Output the [X, Y] coordinate of the center of the cell containing the given text.  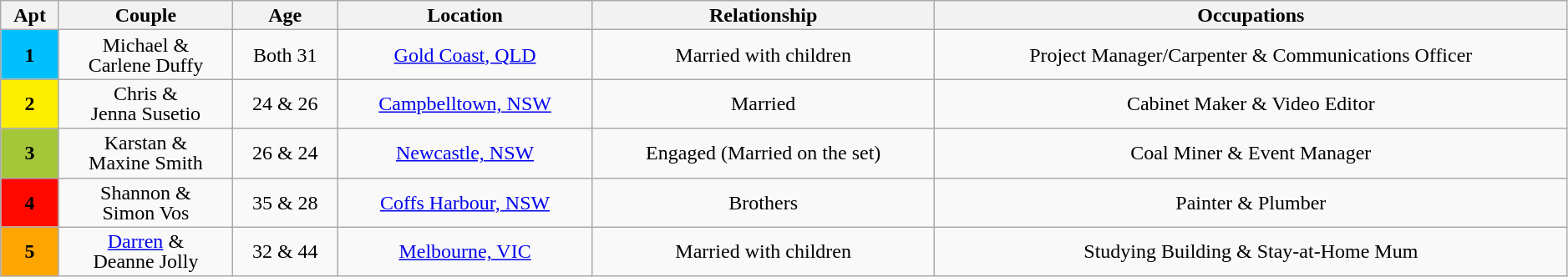
5 [30, 252]
Coffs Harbour, NSW [464, 202]
Coal Miner & Event Manager [1251, 154]
35 & 28 [285, 202]
Location [464, 15]
Relationship [764, 15]
Darren &Deanne Jolly [145, 252]
Michael &Carlene Duffy [145, 55]
Studying Building & Stay-at-Home Mum [1251, 252]
Gold Coast, QLD [464, 55]
Campbelltown, NSW [464, 103]
Occupations [1251, 15]
Melbourne, VIC [464, 252]
Couple [145, 15]
Painter & Plumber [1251, 202]
2 [30, 103]
Apt [30, 15]
24 & 26 [285, 103]
Project Manager/Carpenter & Communications Officer [1251, 55]
Both 31 [285, 55]
Cabinet Maker & Video Editor [1251, 103]
4 [30, 202]
Engaged (Married on the set) [764, 154]
Newcastle, NSW [464, 154]
Brothers [764, 202]
Karstan &Maxine Smith [145, 154]
32 & 44 [285, 252]
1 [30, 55]
Shannon &Simon Vos [145, 202]
3 [30, 154]
26 & 24 [285, 154]
Age [285, 15]
Married [764, 103]
Chris &Jenna Susetio [145, 103]
